Return (X, Y) of the center of cell containing provided text 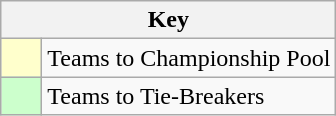
Key (168, 20)
Teams to Tie-Breakers (189, 96)
Teams to Championship Pool (189, 58)
